Extract the [X, Y] coordinate from the center of the cell holding the provided text.  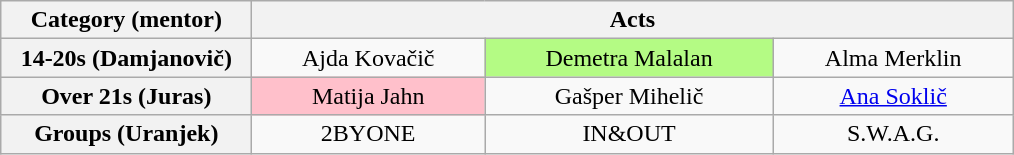
IN&OUT [630, 134]
Groups (Uranjek) [126, 134]
Matija Jahn [368, 96]
Category (mentor) [126, 20]
Over 21s (Juras) [126, 96]
Ajda Kovačič [368, 58]
Acts [632, 20]
2BYONE [368, 134]
S.W.A.G. [894, 134]
Alma Merklin [894, 58]
Gašper Mihelič [630, 96]
Demetra Malalan [630, 58]
Ana Soklič [894, 96]
14-20s (Damjanovič) [126, 58]
